Determine the (x, y) coordinate at the center of the cell enclosing the given text.  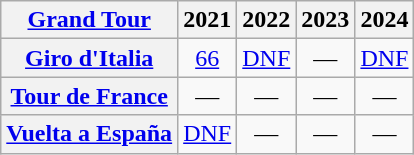
2022 (266, 20)
2021 (208, 20)
2024 (384, 20)
Giro d'Italia (90, 58)
2023 (326, 20)
Grand Tour (90, 20)
Tour de France (90, 96)
Vuelta a España (90, 134)
66 (208, 58)
